Determine the [X, Y] coordinate at the center of the cell enclosing the given text.  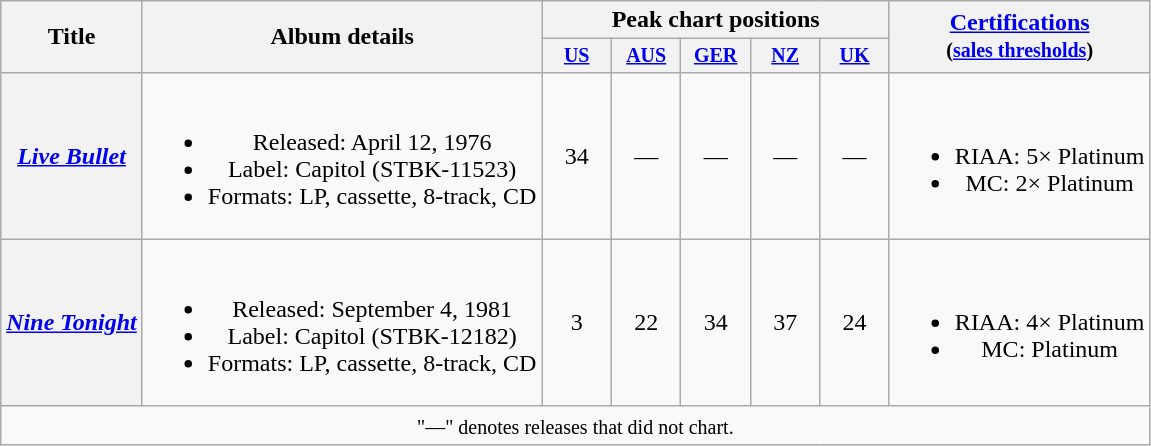
AUS [646, 56]
RIAA: 4× PlatinumMC: Platinum [1020, 322]
Album details [342, 37]
Nine Tonight [72, 322]
US [576, 56]
"—" denotes releases that did not chart. [576, 425]
RIAA: 5× PlatinumMC: 2× Platinum [1020, 156]
24 [854, 322]
Peak chart positions [716, 20]
Title [72, 37]
Live Bullet [72, 156]
GER [716, 56]
UK [854, 56]
Released: September 4, 1981Label: Capitol (STBK-12182)Formats: LP, cassette, 8-track, CD [342, 322]
3 [576, 322]
NZ [784, 56]
Certifications(sales thresholds) [1020, 37]
37 [784, 322]
22 [646, 322]
Released: April 12, 1976Label: Capitol (STBK-11523)Formats: LP, cassette, 8-track, CD [342, 156]
